Extract the (x, y) coordinate from the center of the cell holding the provided text.  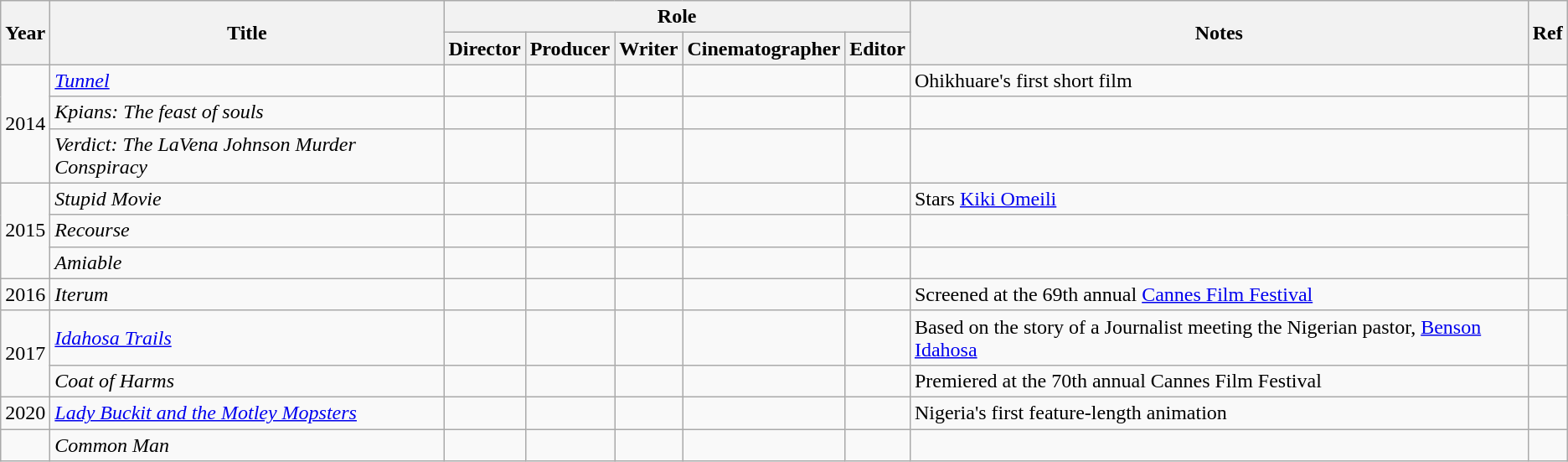
Notes (1219, 33)
Editor (878, 49)
Producer (570, 49)
Common Man (247, 445)
Screened at the 69th annual Cannes Film Festival (1219, 294)
Coat of Harms (247, 381)
Verdict: The LaVena Johnson Murder Conspiracy (247, 156)
Kpians: The feast of souls (247, 112)
2020 (25, 413)
2016 (25, 294)
Stupid Movie (247, 199)
Based on the story of a Journalist meeting the Nigerian pastor, Benson Idahosa (1219, 337)
Amiable (247, 262)
2015 (25, 231)
Idahosa Trails (247, 337)
2017 (25, 354)
Ohikhuare's first short film (1219, 80)
Tunnel (247, 80)
Ref (1548, 33)
Lady Buckit and the Motley Mopsters (247, 413)
Cinematographer (764, 49)
Nigeria's first feature-length animation (1219, 413)
Iterum (247, 294)
Year (25, 33)
Recourse (247, 231)
Writer (648, 49)
Stars Kiki Omeili (1219, 199)
Director (484, 49)
Role (677, 17)
Title (247, 33)
2014 (25, 124)
Premiered at the 70th annual Cannes Film Festival (1219, 381)
